Capture the cell that displays the provided text and extract its [X, Y] central coordinate. 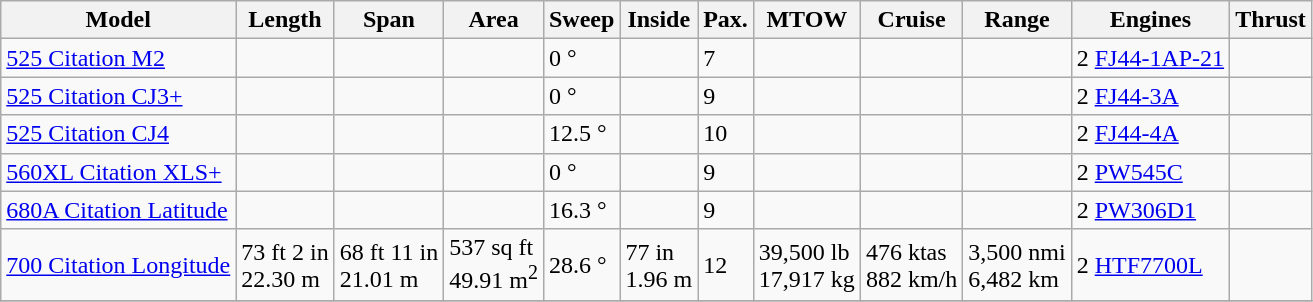
68 ft 11 in21.01 m [389, 265]
2 PW306D1 [1150, 210]
2 PW545C [1150, 172]
560XL Citation XLS+ [118, 172]
2 FJ44-3A [1150, 96]
39,500 lb17,917 kg [806, 265]
Range [1017, 20]
16.3 ° [581, 210]
476 ktas882 km/h [911, 265]
525 Citation CJ4 [118, 134]
537 sq ft49.91 m2 [494, 265]
525 Citation CJ3+ [118, 96]
Engines [1150, 20]
Inside [659, 20]
Thrust [1271, 20]
2 HTF7700L [1150, 265]
7 [726, 58]
3,500 nmi6,482 km [1017, 265]
Length [285, 20]
Cruise [911, 20]
77 in1.96 m [659, 265]
Pax. [726, 20]
700 Citation Longitude [118, 265]
Area [494, 20]
28.6 ° [581, 265]
2 FJ44-1AP-21 [1150, 58]
Span [389, 20]
Model [118, 20]
MTOW [806, 20]
12 [726, 265]
12.5 ° [581, 134]
73 ft 2 in22.30 m [285, 265]
10 [726, 134]
2 FJ44-4A [1150, 134]
680A Citation Latitude [118, 210]
525 Citation M2 [118, 58]
Sweep [581, 20]
